From the cell containing the given text, extract its center point as (X, Y) coordinate. 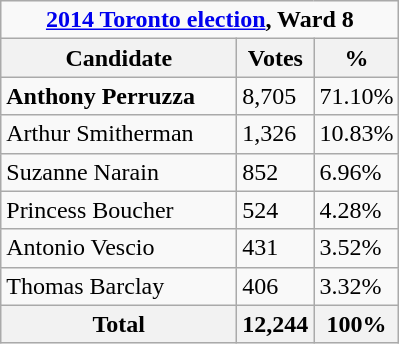
8,705 (276, 96)
6.96% (356, 172)
10.83% (356, 134)
Princess Boucher (119, 210)
71.10% (356, 96)
100% (356, 324)
406 (276, 286)
Candidate (119, 58)
3.52% (356, 248)
Thomas Barclay (119, 286)
12,244 (276, 324)
Votes (276, 58)
524 (276, 210)
Anthony Perruzza (119, 96)
3.32% (356, 286)
Antonio Vescio (119, 248)
Arthur Smitherman (119, 134)
431 (276, 248)
4.28% (356, 210)
852 (276, 172)
Total (119, 324)
1,326 (276, 134)
2014 Toronto election, Ward 8 (200, 20)
% (356, 58)
Suzanne Narain (119, 172)
